For the text-containing cell, return its midpoint in (X, Y) coordinate format. 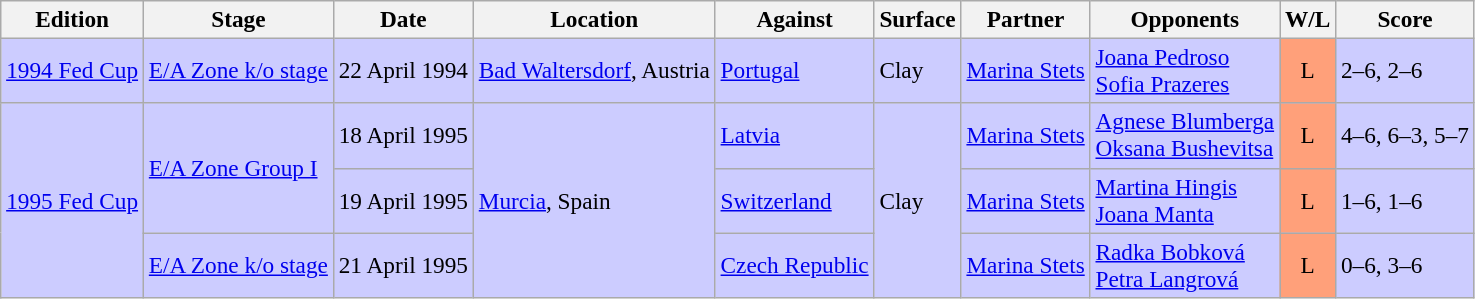
Martina Hingis Joana Manta (1184, 200)
Joana Pedroso Sofia Prazeres (1184, 70)
Bad Waltersdorf, Austria (594, 70)
1–6, 1–6 (1406, 200)
Portugal (794, 70)
Latvia (794, 136)
Opponents (1184, 19)
Against (794, 19)
2–6, 2–6 (1406, 70)
Radka Bobková Petra Langrová (1184, 264)
W/L (1308, 19)
19 April 1995 (403, 200)
21 April 1995 (403, 264)
Location (594, 19)
Partner (1026, 19)
Switzerland (794, 200)
Score (1406, 19)
1995 Fed Cup (72, 200)
Stage (238, 19)
1994 Fed Cup (72, 70)
Czech Republic (794, 264)
Surface (918, 19)
18 April 1995 (403, 136)
Agnese Blumberga Oksana Bushevitsa (1184, 136)
Edition (72, 19)
4–6, 6–3, 5–7 (1406, 136)
22 April 1994 (403, 70)
Murcia, Spain (594, 200)
Date (403, 19)
E/A Zone Group I (238, 168)
0–6, 3–6 (1406, 264)
